Locate the cell with the specified text and output its [X, Y] center coordinate. 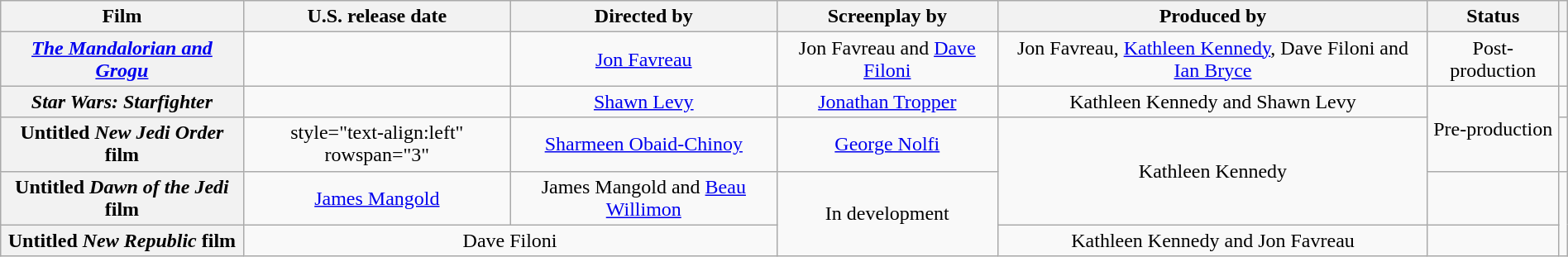
style="text-align:left" rowspan="3" [377, 144]
Jon Favreau, Kathleen Kennedy, Dave Filoni and Ian Bryce [1213, 59]
In development [887, 213]
Star Wars: Starfighter [122, 102]
Jonathan Tropper [887, 102]
Film [122, 17]
Untitled New Republic film [122, 240]
U.S. release date [377, 17]
The Mandalorian and Grogu [122, 59]
Dave Filoni [509, 240]
Kathleen Kennedy and Jon Favreau [1213, 240]
George Nolfi [887, 144]
James Mangold [377, 198]
Post-production [1493, 59]
Untitled New Jedi Order film [122, 144]
Screenplay by [887, 17]
Shawn Levy [643, 102]
Jon Favreau [643, 59]
Jon Favreau and Dave Filoni [887, 59]
Kathleen Kennedy [1213, 171]
James Mangold and Beau Willimon [643, 198]
Pre-production [1493, 129]
Sharmeen Obaid-Chinoy [643, 144]
Kathleen Kennedy and Shawn Levy [1213, 102]
Produced by [1213, 17]
Status [1493, 17]
Untitled Dawn of the Jedi film [122, 198]
Directed by [643, 17]
